Identify which cell holds the provided text, then report its [X, Y] central coordinate. 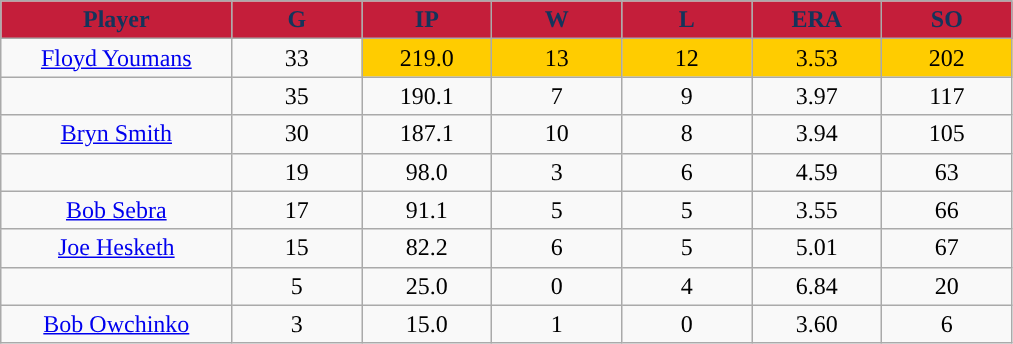
IP [427, 20]
67 [947, 248]
8 [687, 134]
ERA [817, 20]
4 [687, 286]
Floyd Youmans [116, 58]
17 [297, 210]
33 [297, 58]
63 [947, 172]
W [557, 20]
202 [947, 58]
19 [297, 172]
SO [947, 20]
3.55 [817, 210]
9 [687, 96]
12 [687, 58]
30 [297, 134]
35 [297, 96]
3.53 [817, 58]
6.84 [817, 286]
117 [947, 96]
82.2 [427, 248]
G [297, 20]
3.94 [817, 134]
98.0 [427, 172]
10 [557, 134]
3.60 [817, 324]
105 [947, 134]
L [687, 20]
4.59 [817, 172]
Player [116, 20]
187.1 [427, 134]
1 [557, 324]
13 [557, 58]
190.1 [427, 96]
Joe Hesketh [116, 248]
20 [947, 286]
Bryn Smith [116, 134]
5.01 [817, 248]
25.0 [427, 286]
3.97 [817, 96]
66 [947, 210]
7 [557, 96]
219.0 [427, 58]
15.0 [427, 324]
Bob Sebra [116, 210]
91.1 [427, 210]
15 [297, 248]
Bob Owchinko [116, 324]
